Extract the [x, y] coordinate from the center of the cell holding the provided text.  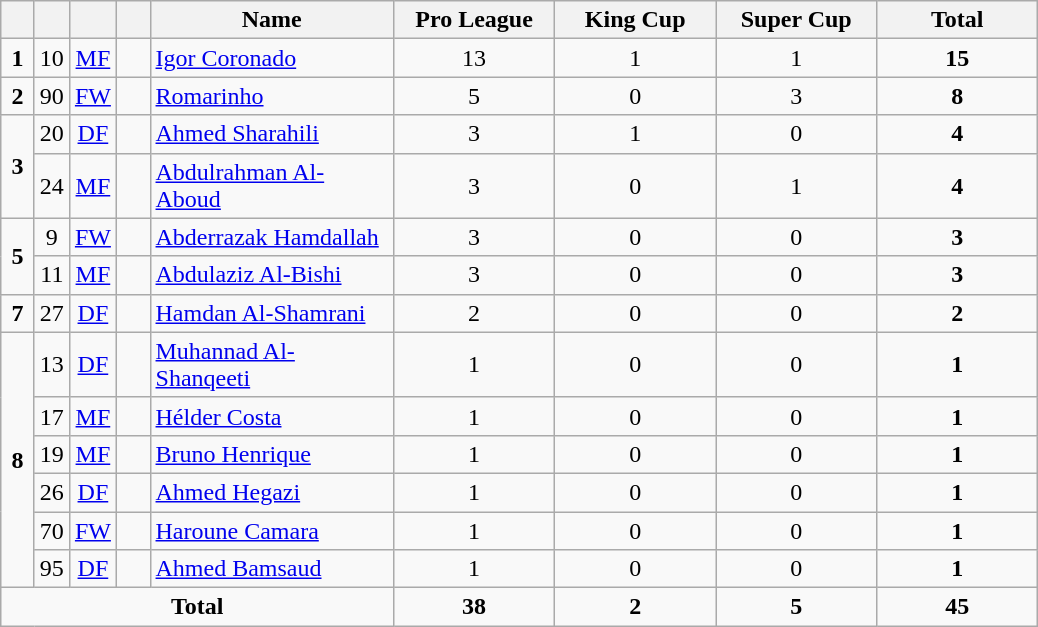
Abdulrahman Al-Aboud [272, 186]
20 [52, 134]
Haroune Camara [272, 531]
9 [52, 237]
Bruno Henrique [272, 454]
King Cup [636, 20]
Ahmed Bamsaud [272, 569]
Pro League [474, 20]
45 [958, 607]
27 [52, 313]
7 [18, 313]
15 [958, 58]
Igor Coronado [272, 58]
24 [52, 186]
Ahmed Hegazi [272, 492]
Hamdan Al-Shamrani [272, 313]
Muhannad Al-Shanqeeti [272, 364]
95 [52, 569]
Romarinho [272, 96]
Ahmed Sharahili [272, 134]
Abderrazak Hamdallah [272, 237]
26 [52, 492]
90 [52, 96]
10 [52, 58]
Hélder Costa [272, 416]
11 [52, 275]
38 [474, 607]
70 [52, 531]
Abdulaziz Al-Bishi [272, 275]
Super Cup [796, 20]
17 [52, 416]
19 [52, 454]
Name [272, 20]
